Output the [X, Y] coordinate of the center of the cell containing the given text.  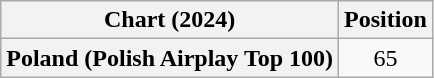
Chart (2024) [170, 20]
65 [386, 58]
Position [386, 20]
Poland (Polish Airplay Top 100) [170, 58]
